Scan for the cell matching the given text and deliver its (x, y) coordinate at center. 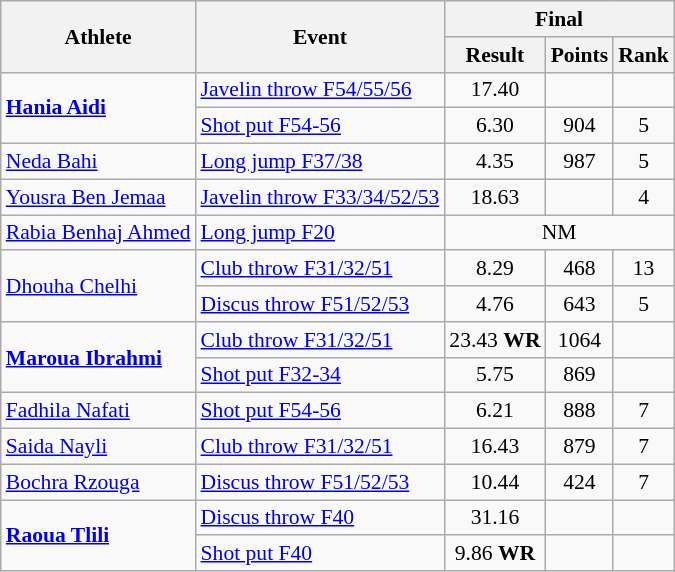
Points (580, 55)
Dhouha Chelhi (98, 286)
10.44 (494, 482)
Shot put F40 (320, 554)
Long jump F20 (320, 233)
Javelin throw F54/55/56 (320, 90)
Saida Nayli (98, 447)
987 (580, 162)
4.76 (494, 304)
Final (559, 19)
Discus throw F40 (320, 518)
Javelin throw F33/34/52/53 (320, 197)
Event (320, 36)
Rabia Benhaj Ahmed (98, 233)
4.35 (494, 162)
9.86 WR (494, 554)
879 (580, 447)
424 (580, 482)
904 (580, 126)
468 (580, 269)
1064 (580, 340)
17.40 (494, 90)
8.29 (494, 269)
5.75 (494, 375)
Athlete (98, 36)
31.16 (494, 518)
Long jump F37/38 (320, 162)
Neda Bahi (98, 162)
Hania Aidi (98, 108)
6.30 (494, 126)
4 (644, 197)
NM (559, 233)
Yousra Ben Jemaa (98, 197)
6.21 (494, 411)
643 (580, 304)
18.63 (494, 197)
869 (580, 375)
Maroua Ibrahmi (98, 358)
13 (644, 269)
Shot put F32-34 (320, 375)
Raoua Tlili (98, 536)
Bochra Rzouga (98, 482)
888 (580, 411)
Result (494, 55)
Fadhila Nafati (98, 411)
Rank (644, 55)
16.43 (494, 447)
23.43 WR (494, 340)
